Scan for the cell matching the given text and deliver its [X, Y] coordinate at center. 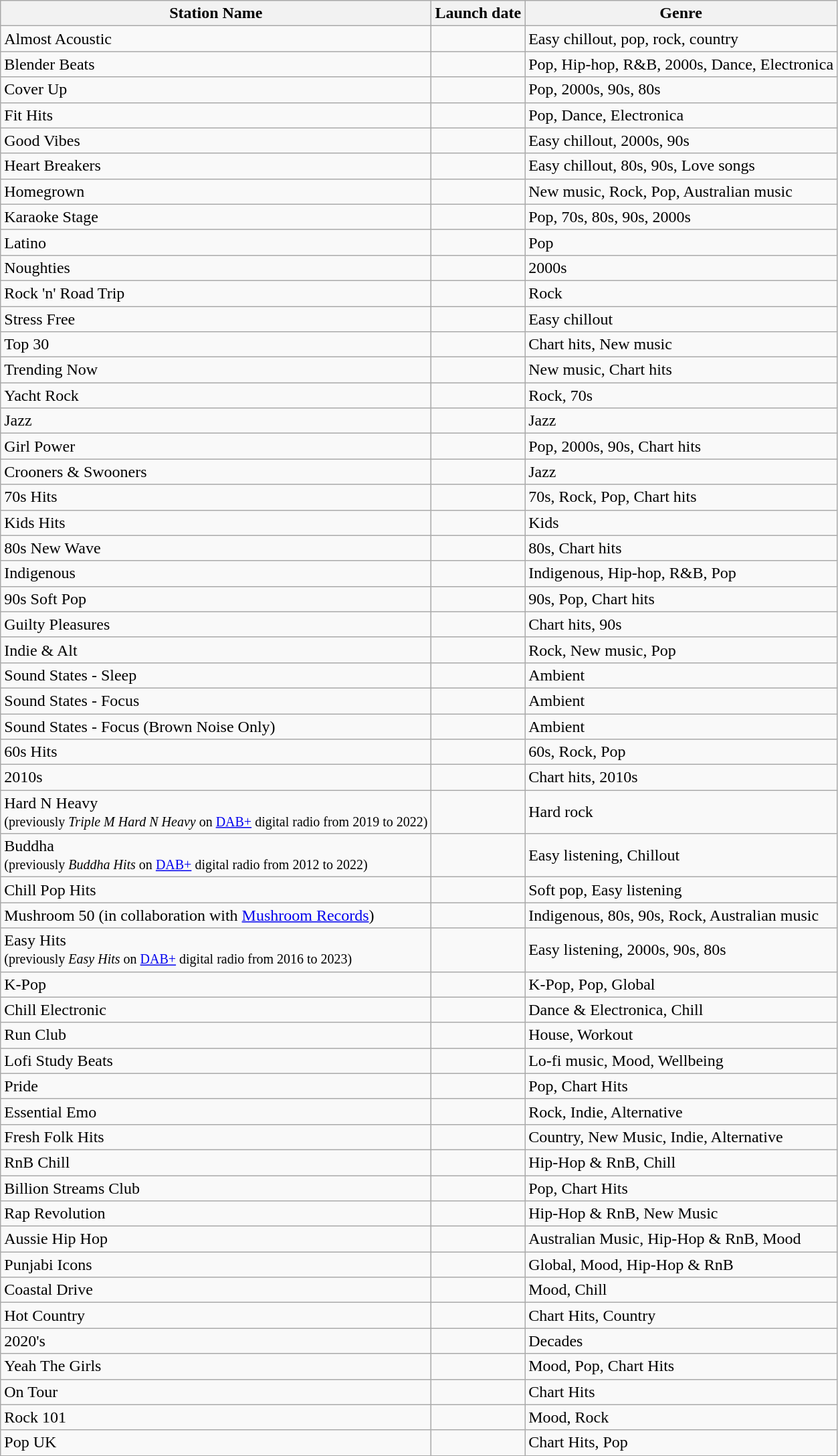
Station Name [216, 13]
Mood, Pop, Chart Hits [681, 1366]
Mushroom 50 (in collaboration with Mushroom Records) [216, 915]
Chart hits, New music [681, 345]
Coastal Drive [216, 1290]
Chart Hits, Country [681, 1315]
Indigenous, 80s, 90s, Rock, Australian music [681, 915]
Heart Breakers [216, 166]
2020's [216, 1341]
80s New Wave [216, 548]
Rock 'n' Road Trip [216, 293]
Rock [681, 293]
Soft pop, Easy listening [681, 890]
Hip-Hop & RnB, New Music [681, 1214]
Punjabi Icons [216, 1265]
Hip-Hop & RnB, Chill [681, 1162]
On Tour [216, 1392]
Kids Hits [216, 523]
Australian Music, Hip-Hop & RnB, Mood [681, 1239]
Easy chillout, 80s, 90s, Love songs [681, 166]
Almost Acoustic [216, 39]
Aussie Hip Hop [216, 1239]
Girl Power [216, 446]
Lo-fi music, Mood, Wellbeing [681, 1061]
Stress Free [216, 319]
70s, Rock, Pop, Chart hits [681, 497]
Rock, 70s [681, 395]
Yeah The Girls [216, 1366]
Chart hits, 90s [681, 624]
Pop, 2000s, 90s, Chart hits [681, 446]
Easy chillout, 2000s, 90s [681, 141]
Hot Country [216, 1315]
Mood, Rock [681, 1417]
Mood, Chill [681, 1290]
90s, Pop, Chart hits [681, 599]
Chart hits, 2010s [681, 778]
Rock 101 [216, 1417]
RnB Chill [216, 1162]
Genre [681, 13]
Chill Pop Hits [216, 890]
Homegrown [216, 191]
Hard rock [681, 812]
Noughties [216, 268]
Global, Mood, Hip-Hop & RnB [681, 1265]
Decades [681, 1341]
Chart Hits [681, 1392]
Indie & Alt [216, 650]
90s Soft Pop [216, 599]
Billion Streams Club [216, 1188]
Pop [681, 242]
Karaoke Stage [216, 217]
Easy listening, Chillout [681, 855]
Sound States - Focus (Brown Noise Only) [216, 726]
Rap Revolution [216, 1214]
Good Vibes [216, 141]
Easy listening, 2000s, 90s, 80s [681, 950]
60s, Rock, Pop [681, 752]
Dance & Electronica, Chill [681, 1010]
Kids [681, 523]
K-Pop, Pop, Global [681, 984]
60s Hits [216, 752]
Fit Hits [216, 115]
Indigenous, Hip-hop, R&B, Pop [681, 573]
Cover Up [216, 90]
Easy chillout, pop, rock, country [681, 39]
Rock, New music, Pop [681, 650]
70s Hits [216, 497]
Pop UK [216, 1443]
Top 30 [216, 345]
Blender Beats [216, 64]
2010s [216, 778]
Easy Hits (previously Easy Hits on DAB+ digital radio from 2016 to 2023) [216, 950]
Yacht Rock [216, 395]
Pop, 2000s, 90s, 80s [681, 90]
Buddha (previously Buddha Hits on DAB+ digital radio from 2012 to 2022) [216, 855]
Rock, Indie, Alternative [681, 1111]
Launch date [478, 13]
Guilty Pleasures [216, 624]
Run Club [216, 1035]
K-Pop [216, 984]
Fresh Folk Hits [216, 1137]
Trending Now [216, 370]
Crooners & Swooners [216, 472]
Pop, Dance, Electronica [681, 115]
Easy chillout [681, 319]
Pop, Hip-hop, R&B, 2000s, Dance, Electronica [681, 64]
Pop, 70s, 80s, 90s, 2000s [681, 217]
Latino [216, 242]
Lofi Study Beats [216, 1061]
Sound States - Focus [216, 701]
Hard N Heavy (previously Triple M Hard N Heavy on DAB+ digital radio from 2019 to 2022) [216, 812]
Sound States - Sleep [216, 675]
House, Workout [681, 1035]
New music, Rock, Pop, Australian music [681, 191]
80s, Chart hits [681, 548]
Chart Hits, Pop [681, 1443]
Pride [216, 1086]
Country, New Music, Indie, Alternative [681, 1137]
New music, Chart hits [681, 370]
2000s [681, 268]
Chill Electronic [216, 1010]
Essential Emo [216, 1111]
Indigenous [216, 573]
